Pinpoint the cell where the given text exists, returning its (x, y) midpoint coordinate. 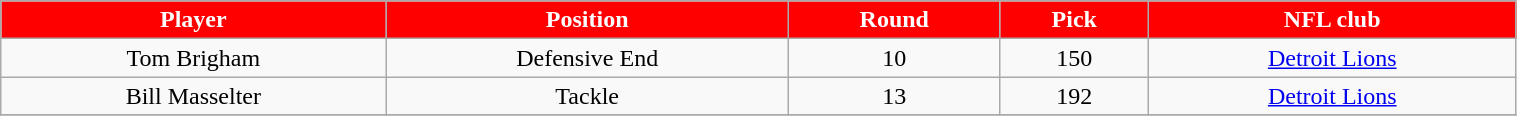
Position (588, 20)
Defensive End (588, 58)
NFL club (1332, 20)
Bill Masselter (194, 96)
Player (194, 20)
10 (894, 58)
13 (894, 96)
Round (894, 20)
Tackle (588, 96)
Tom Brigham (194, 58)
Pick (1074, 20)
150 (1074, 58)
192 (1074, 96)
